Extract the (X, Y) coordinate from the center of the cell holding the provided text.  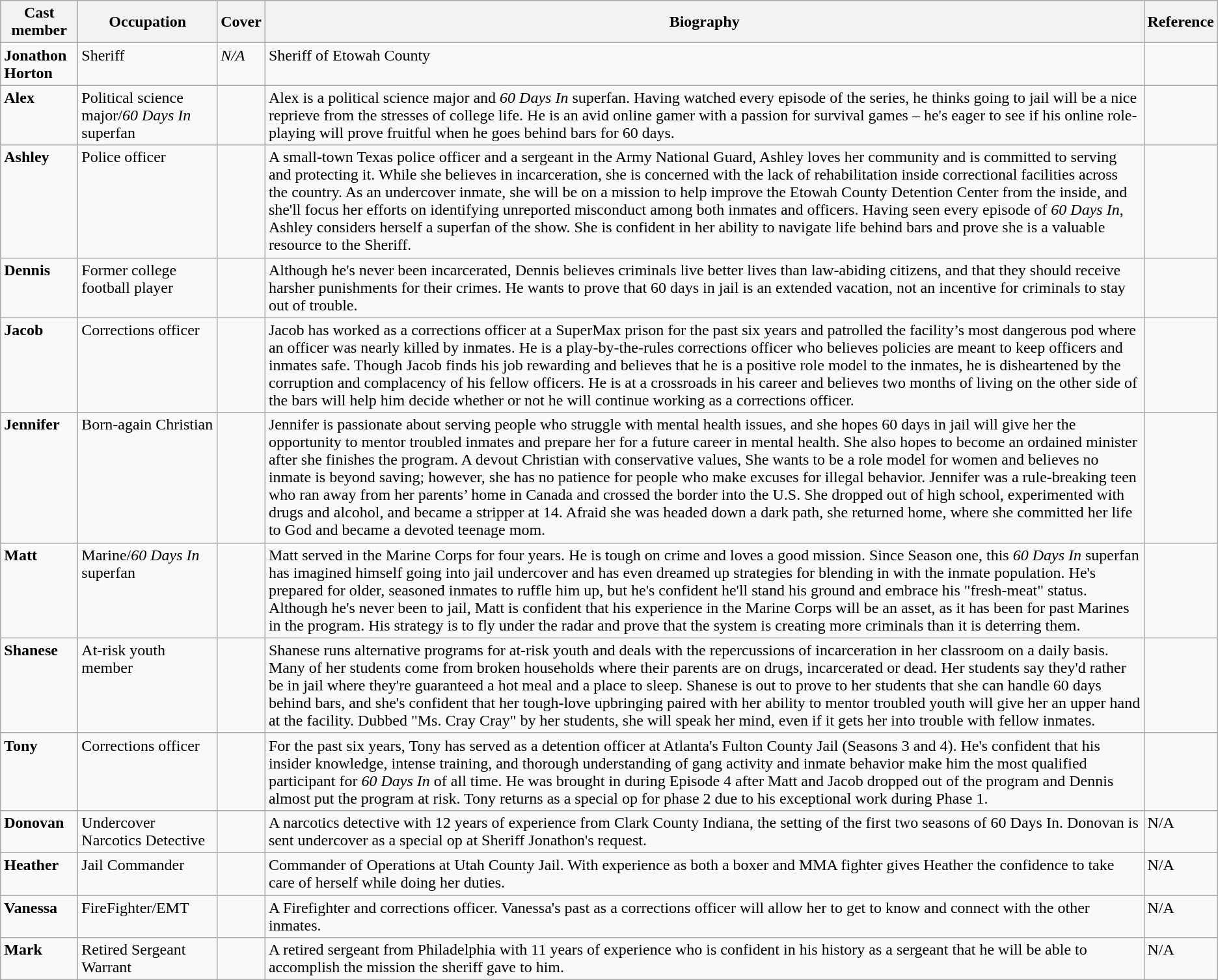
Heather (39, 873)
Cover (241, 22)
Ashley (39, 202)
Marine/60 Days In superfan (148, 590)
Donovan (39, 832)
Dennis (39, 288)
Reference (1180, 22)
Sheriff (148, 64)
Occupation (148, 22)
Jonathon Horton (39, 64)
Jacob (39, 365)
Matt (39, 590)
A Firefighter and corrections officer. Vanessa's past as a corrections officer will allow her to get to know and connect with the other inmates. (704, 916)
Jail Commander (148, 873)
Born-again Christian (148, 478)
At-risk youth member (148, 685)
Alex (39, 115)
FireFighter/EMT (148, 916)
Undercover Narcotics Detective (148, 832)
Jennifer (39, 478)
Mark (39, 959)
Tony (39, 772)
Political science major/60 Days In superfan (148, 115)
Biography (704, 22)
Police officer (148, 202)
Shanese (39, 685)
Cast member (39, 22)
Sheriff of Etowah County (704, 64)
Retired Sergeant Warrant (148, 959)
Vanessa (39, 916)
Former college football player (148, 288)
